Detect which cell encompasses the target text, then output its (x, y) center coordinate. 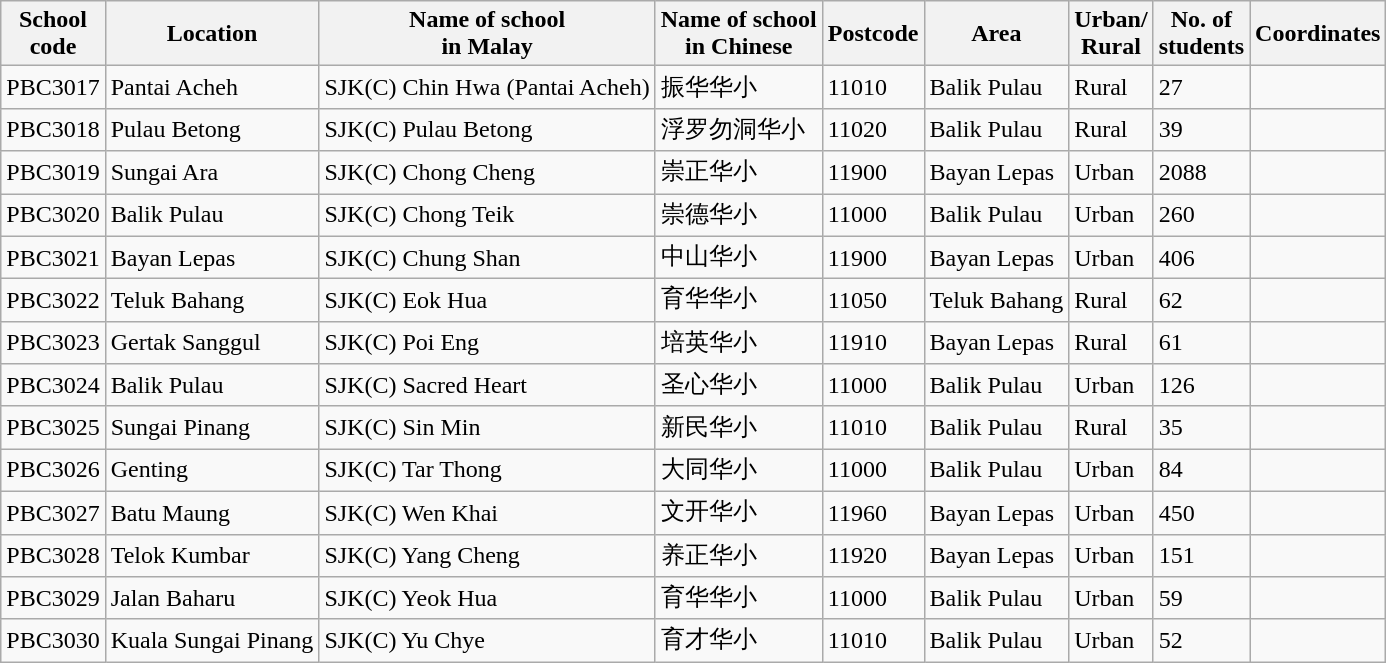
PBC3027 (53, 512)
11020 (873, 130)
SJK(C) Yang Cheng (487, 556)
SJK(C) Yu Chye (487, 640)
11920 (873, 556)
Schoolcode (53, 34)
151 (1201, 556)
PBC3017 (53, 88)
Pantai Acheh (212, 88)
Area (996, 34)
11910 (873, 342)
61 (1201, 342)
Coordinates (1318, 34)
培英华小 (738, 342)
406 (1201, 258)
崇德华小 (738, 216)
126 (1201, 386)
35 (1201, 428)
SJK(C) Chin Hwa (Pantai Acheh) (487, 88)
450 (1201, 512)
Pulau Betong (212, 130)
27 (1201, 88)
Telok Kumbar (212, 556)
崇正华小 (738, 172)
Name of schoolin Chinese (738, 34)
PBC3024 (53, 386)
No. ofstudents (1201, 34)
SJK(C) Chung Shan (487, 258)
PBC3018 (53, 130)
Postcode (873, 34)
PBC3026 (53, 470)
浮罗勿洞华小 (738, 130)
SJK(C) Poi Eng (487, 342)
中山华小 (738, 258)
PBC3023 (53, 342)
Jalan Baharu (212, 598)
SJK(C) Sin Min (487, 428)
84 (1201, 470)
62 (1201, 300)
PBC3019 (53, 172)
Urban/Rural (1111, 34)
PBC3021 (53, 258)
59 (1201, 598)
大同华小 (738, 470)
11960 (873, 512)
圣心华小 (738, 386)
PBC3029 (53, 598)
振华华小 (738, 88)
SJK(C) Sacred Heart (487, 386)
2088 (1201, 172)
文开华小 (738, 512)
260 (1201, 216)
Kuala Sungai Pinang (212, 640)
Batu Maung (212, 512)
SJK(C) Chong Cheng (487, 172)
PBC3028 (53, 556)
Name of schoolin Malay (487, 34)
PBC3030 (53, 640)
SJK(C) Yeok Hua (487, 598)
SJK(C) Chong Teik (487, 216)
SJK(C) Pulau Betong (487, 130)
育才华小 (738, 640)
Sungai Pinang (212, 428)
Genting (212, 470)
新民华小 (738, 428)
SJK(C) Eok Hua (487, 300)
养正华小 (738, 556)
Location (212, 34)
Gertak Sanggul (212, 342)
PBC3025 (53, 428)
39 (1201, 130)
PBC3020 (53, 216)
SJK(C) Wen Khai (487, 512)
SJK(C) Tar Thong (487, 470)
Sungai Ara (212, 172)
11050 (873, 300)
PBC3022 (53, 300)
52 (1201, 640)
